Provide the (X, Y) coordinate of the cell's center where the given text is located.  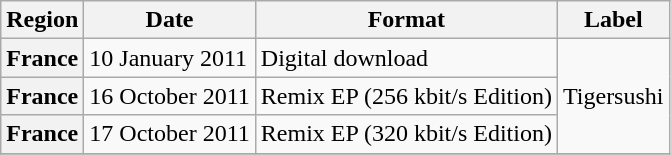
10 January 2011 (170, 58)
Remix EP (320 kbit/s Edition) (406, 134)
Remix EP (256 kbit/s Edition) (406, 96)
Digital download (406, 58)
Format (406, 20)
17 October 2011 (170, 134)
Tigersushi (613, 96)
Region (42, 20)
16 October 2011 (170, 96)
Date (170, 20)
Label (613, 20)
